Identify which cell holds the provided text, then report its [X, Y] central coordinate. 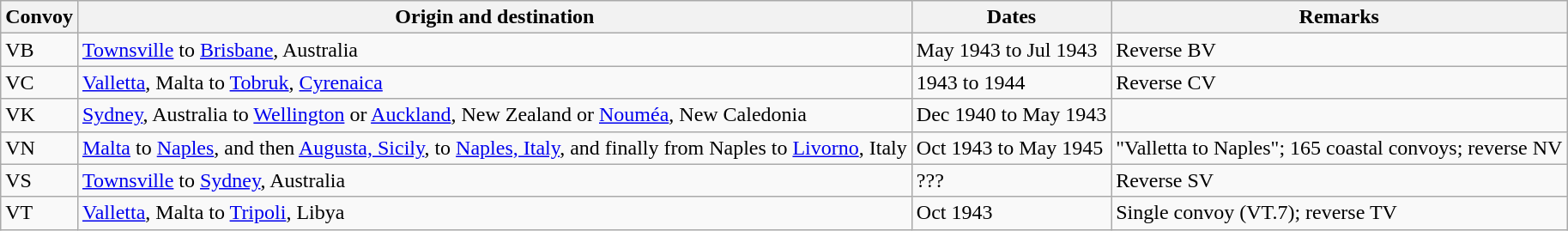
Single convoy (VT.7); reverse TV [1339, 213]
Dates [1011, 17]
Oct 1943 to May 1945 [1011, 148]
Oct 1943 [1011, 213]
VS [39, 180]
Reverse CV [1339, 82]
VN [39, 148]
Origin and destination [494, 17]
May 1943 to Jul 1943 [1011, 50]
Malta to Naples, and then Augusta, Sicily, to Naples, Italy, and finally from Naples to Livorno, Italy [494, 148]
Dec 1940 to May 1943 [1011, 115]
"Valletta to Naples"; 165 coastal convoys; reverse NV [1339, 148]
Reverse SV [1339, 180]
Sydney, Australia to Wellington or Auckland, New Zealand or Nouméa, New Caledonia [494, 115]
Reverse BV [1339, 50]
Valletta, Malta to Tripoli, Libya [494, 213]
VK [39, 115]
Townsville to Brisbane, Australia [494, 50]
VT [39, 213]
Remarks [1339, 17]
??? [1011, 180]
VC [39, 82]
Valletta, Malta to Tobruk, Cyrenaica [494, 82]
VB [39, 50]
Convoy [39, 17]
1943 to 1944 [1011, 82]
Townsville to Sydney, Australia [494, 180]
